Scan for the cell matching the given text and deliver its (X, Y) coordinate at center. 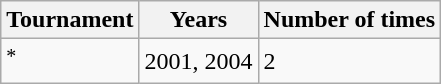
* (70, 62)
Years (198, 20)
Tournament (70, 20)
2001, 2004 (198, 62)
2 (350, 62)
Number of times (350, 20)
